Pinpoint the cell where the given text exists, returning its (x, y) midpoint coordinate. 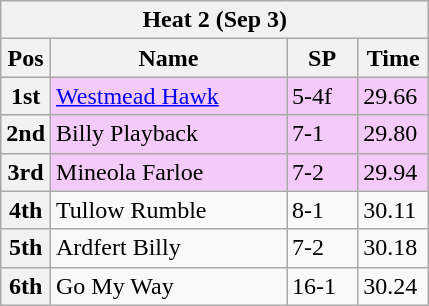
3rd (26, 172)
29.66 (394, 96)
6th (26, 286)
16-1 (322, 286)
SP (322, 58)
29.80 (394, 134)
Tullow Rumble (169, 210)
8-1 (322, 210)
7-1 (322, 134)
Ardfert Billy (169, 248)
5-4f (322, 96)
5th (26, 248)
2nd (26, 134)
30.24 (394, 286)
Name (169, 58)
Billy Playback (169, 134)
30.11 (394, 210)
4th (26, 210)
Time (394, 58)
Go My Way (169, 286)
Westmead Hawk (169, 96)
29.94 (394, 172)
Mineola Farloe (169, 172)
1st (26, 96)
Pos (26, 58)
30.18 (394, 248)
Heat 2 (Sep 3) (215, 20)
